Return the [x, y] coordinate for the center point of the cell that contains the specified text.  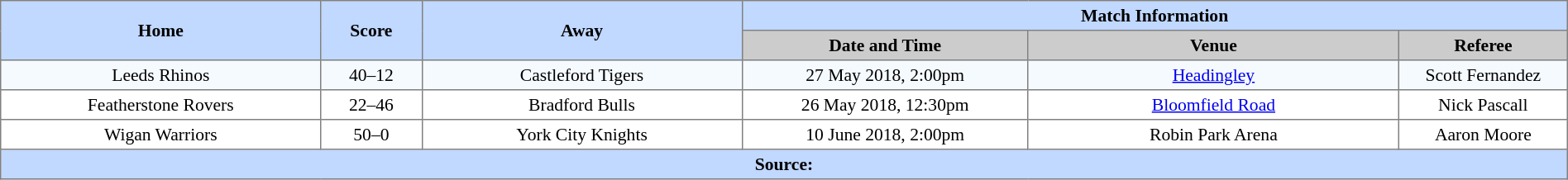
Robin Park Arena [1213, 135]
Leeds Rhinos [160, 75]
Headingley [1213, 75]
40–12 [371, 75]
Wigan Warriors [160, 135]
Match Information [1154, 16]
27 May 2018, 2:00pm [885, 75]
Source: [784, 164]
Nick Pascall [1483, 105]
Score [371, 31]
Aaron Moore [1483, 135]
Date and Time [885, 45]
York City Knights [582, 135]
Scott Fernandez [1483, 75]
Away [582, 31]
Featherstone Rovers [160, 105]
Venue [1213, 45]
Bradford Bulls [582, 105]
Referee [1483, 45]
Bloomfield Road [1213, 105]
50–0 [371, 135]
26 May 2018, 12:30pm [885, 105]
22–46 [371, 105]
10 June 2018, 2:00pm [885, 135]
Home [160, 31]
Castleford Tigers [582, 75]
